Scan for the cell matching the given text and deliver its [X, Y] coordinate at center. 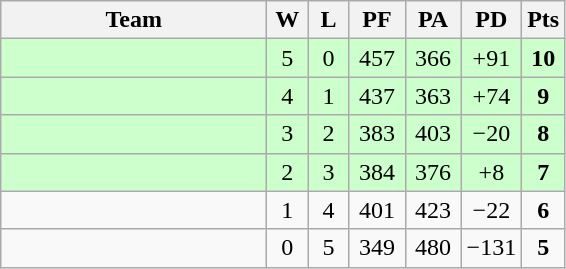
+74 [492, 96]
PA [433, 20]
6 [544, 210]
Team [134, 20]
437 [377, 96]
−20 [492, 134]
403 [433, 134]
423 [433, 210]
401 [377, 210]
7 [544, 172]
10 [544, 58]
+8 [492, 172]
W [288, 20]
−22 [492, 210]
PD [492, 20]
9 [544, 96]
L [328, 20]
363 [433, 96]
+91 [492, 58]
383 [377, 134]
366 [433, 58]
349 [377, 248]
PF [377, 20]
384 [377, 172]
376 [433, 172]
457 [377, 58]
480 [433, 248]
8 [544, 134]
Pts [544, 20]
−131 [492, 248]
